Pinpoint the cell where the given text exists, returning its (X, Y) midpoint coordinate. 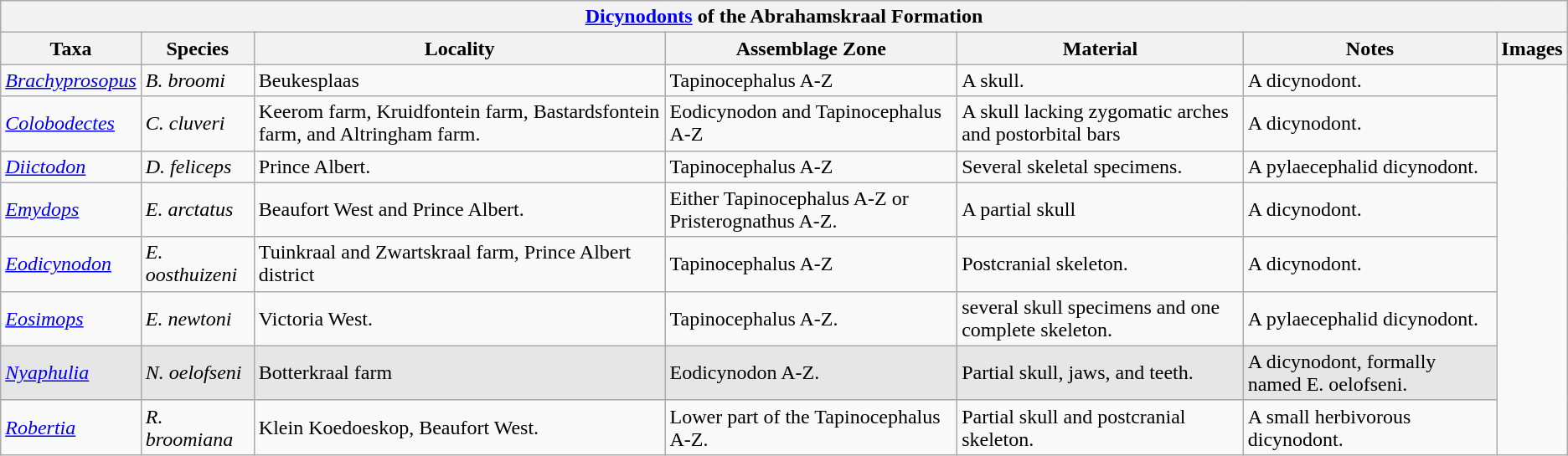
Partial skull, jaws, and teeth. (1101, 373)
Nyaphulia (71, 373)
Several skeletal specimens. (1101, 167)
Assemblage Zone (811, 49)
Dicynodonts of the Abrahamskraal Formation (784, 17)
Taxa (71, 49)
E. newtoni (198, 318)
Emydops (71, 209)
A small herbivorous dicynodont. (1370, 427)
Diictodon (71, 167)
Eosimops (71, 318)
Either Tapinocephalus A-Z or Pristerognathus A-Z. (811, 209)
Beukesplaas (459, 80)
B. broomi (198, 80)
Species (198, 49)
Eodicynodon A-Z. (811, 373)
C. cluveri (198, 124)
Eodicynodon (71, 264)
A skull. (1101, 80)
several skull specimens and one complete skeleton. (1101, 318)
Keerom farm, Kruidfontein farm, Bastardsfontein farm, and Altringham farm. (459, 124)
Tuinkraal and Zwartskraal farm, Prince Albert district (459, 264)
Botterkraal farm (459, 373)
Material (1101, 49)
A partial skull (1101, 209)
E. arctatus (198, 209)
E. oosthuizeni (198, 264)
D. feliceps (198, 167)
Brachyprosopus (71, 80)
Lower part of the Tapinocephalus A-Z. (811, 427)
Beaufort West and Prince Albert. (459, 209)
Klein Koedoeskop, Beaufort West. (459, 427)
N. oelofseni (198, 373)
Images (1532, 49)
Colobodectes (71, 124)
Tapinocephalus A-Z. (811, 318)
A dicynodont, formally named E. oelofseni. (1370, 373)
Partial skull and postcranial skeleton. (1101, 427)
Robertia (71, 427)
R. broomiana (198, 427)
Victoria West. (459, 318)
Notes (1370, 49)
Locality (459, 49)
Prince Albert. (459, 167)
Postcranial skeleton. (1101, 264)
Eodicynodon and Tapinocephalus A-Z (811, 124)
A skull lacking zygomatic arches and postorbital bars (1101, 124)
